Return the [x, y] coordinate for the center point of the cell that contains the specified text.  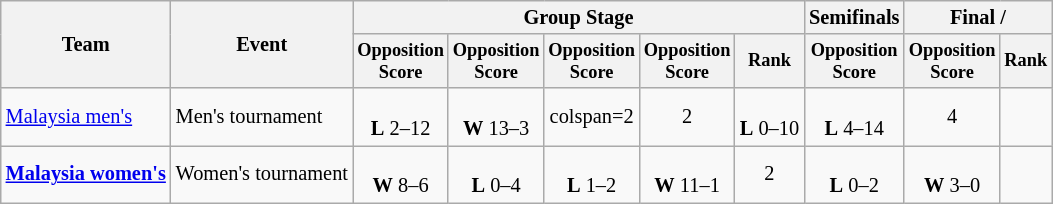
Malaysia men's [86, 117]
L 4–14 [854, 117]
Final / [978, 17]
colspan=2 [592, 117]
L 0–10 [770, 117]
4 [952, 117]
L 0–2 [854, 174]
Group Stage [578, 17]
W 11–1 [687, 174]
W 3–0 [952, 174]
W 8–6 [401, 174]
Team [86, 44]
Men's tournament [262, 117]
Semifinals [854, 17]
L 2–12 [401, 117]
L 0–4 [496, 174]
Event [262, 44]
W 13–3 [496, 117]
Women's tournament [262, 174]
Malaysia women's [86, 174]
L 1–2 [592, 174]
